Identify which cell holds the provided text, then report its [X, Y] central coordinate. 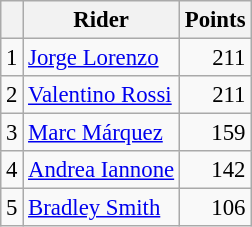
Marc Márquez [102, 133]
Rider [102, 20]
1 [12, 58]
4 [12, 170]
2 [12, 95]
Valentino Rossi [102, 95]
Points [214, 20]
Bradley Smith [102, 208]
106 [214, 208]
142 [214, 170]
Jorge Lorenzo [102, 58]
Andrea Iannone [102, 170]
5 [12, 208]
159 [214, 133]
3 [12, 133]
